Locate the cell with the specified text and output its (X, Y) center coordinate. 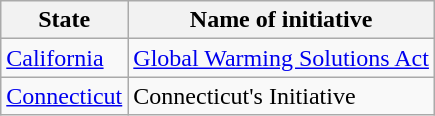
Name of initiative (282, 20)
Connecticut's Initiative (282, 96)
Global Warming Solutions Act (282, 58)
State (64, 20)
Connecticut (64, 96)
California (64, 58)
